For the text-containing cell, return its midpoint in (X, Y) coordinate format. 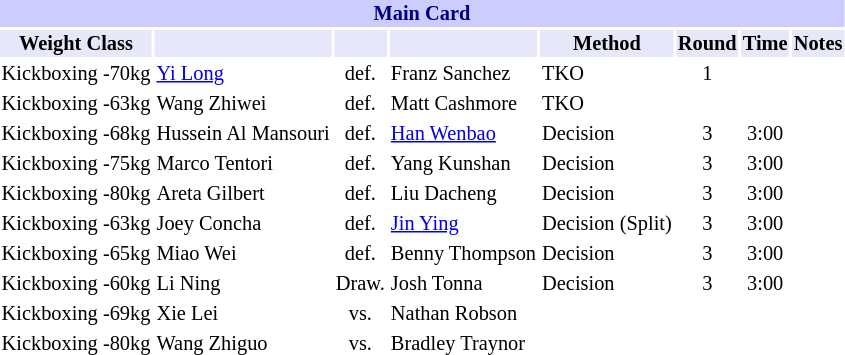
Method (608, 44)
Decision (Split) (608, 224)
Liu Dacheng (463, 194)
Han Wenbao (463, 134)
Kickboxing -68kg (76, 134)
Time (765, 44)
Miao Wei (243, 254)
Wang Zhiwei (243, 104)
Yang Kunshan (463, 164)
Nathan Robson (463, 314)
Kickboxing -60kg (76, 284)
Hussein Al Mansouri (243, 134)
Weight Class (76, 44)
Marco Tentori (243, 164)
Areta Gilbert (243, 194)
Kickboxing -75kg (76, 164)
Benny Thompson (463, 254)
Draw. (360, 284)
Notes (818, 44)
Kickboxing -65kg (76, 254)
Li Ning (243, 284)
Joey Concha (243, 224)
Round (707, 44)
Yi Long (243, 74)
Xie Lei (243, 314)
Matt Cashmore (463, 104)
Main Card (422, 14)
vs. (360, 314)
Franz Sanchez (463, 74)
Kickboxing -80kg (76, 194)
Josh Tonna (463, 284)
1 (707, 74)
Kickboxing -69kg (76, 314)
Kickboxing -70kg (76, 74)
Jin Ying (463, 224)
